Extract the [x, y] coordinate from the center of the cell holding the provided text.  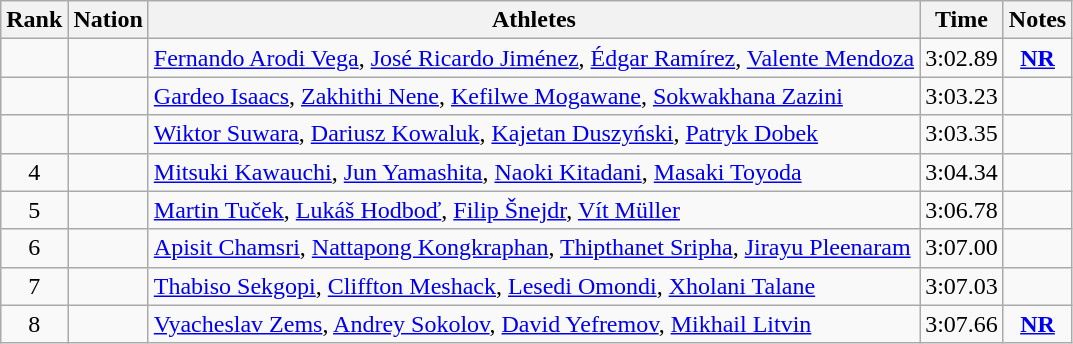
3:07.66 [962, 324]
Athletes [534, 20]
Fernando Arodi Vega, José Ricardo Jiménez, Édgar Ramírez, Valente Mendoza [534, 58]
Nation [108, 20]
3:06.78 [962, 210]
3:07.00 [962, 248]
Apisit Chamsri, Nattapong Kongkraphan, Thipthanet Sripha, Jirayu Pleenaram [534, 248]
Gardeo Isaacs, Zakhithi Nene, Kefilwe Mogawane, Sokwakhana Zazini [534, 96]
5 [34, 210]
Vyacheslav Zems, Andrey Sokolov, David Yefremov, Mikhail Litvin [534, 324]
Thabiso Sekgopi, Cliffton Meshack, Lesedi Omondi, Xholani Talane [534, 286]
3:03.23 [962, 96]
3:02.89 [962, 58]
Martin Tuček, Lukáš Hodboď, Filip Šnejdr, Vít Müller [534, 210]
7 [34, 286]
4 [34, 172]
Notes [1037, 20]
Rank [34, 20]
6 [34, 248]
Mitsuki Kawauchi, Jun Yamashita, Naoki Kitadani, Masaki Toyoda [534, 172]
8 [34, 324]
3:07.03 [962, 286]
Wiktor Suwara, Dariusz Kowaluk, Kajetan Duszyński, Patryk Dobek [534, 134]
3:03.35 [962, 134]
Time [962, 20]
3:04.34 [962, 172]
